Scan for the cell matching the given text and deliver its [x, y] coordinate at center. 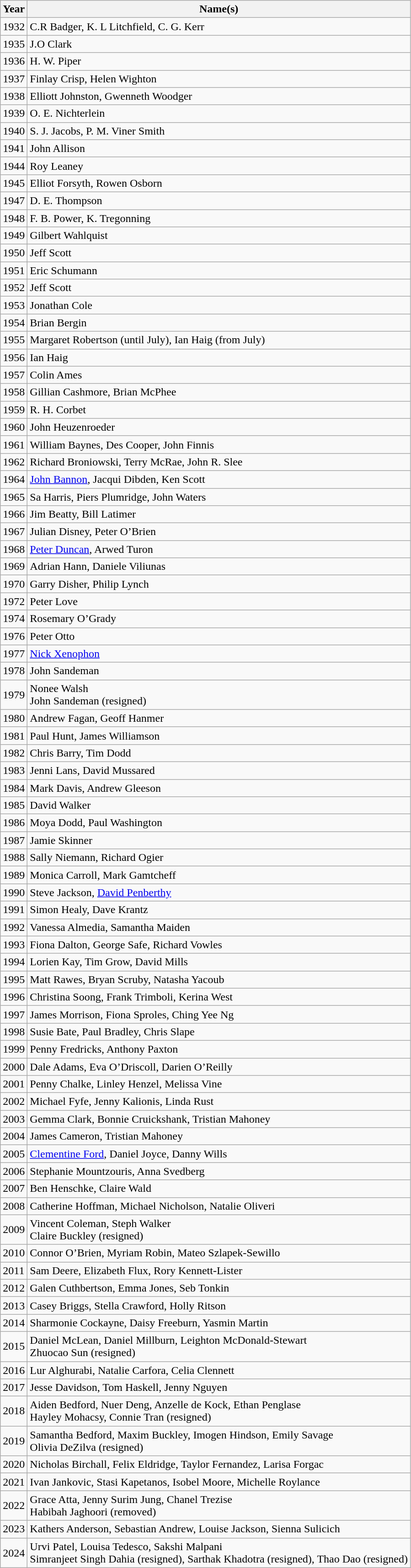
Peter Duncan, Arwed Turon [219, 549]
Simon Healy, Dave Krantz [219, 910]
Kathers Anderson, Sebastian Andrew, Louise Jackson, Sienna Sulicich [219, 1529]
John Allison [219, 148]
Jenni Lans, David Mussared [219, 770]
Ian Haig [219, 357]
1941 [14, 148]
Gemma Clark, Bonnie Cruickshank, Tristian Mahoney [219, 1119]
1945 [14, 183]
1961 [14, 444]
2009 [14, 1229]
Nicholas Birchall, Felix Eldridge, Taylor Fernandez, Larisa Forgac [219, 1465]
Urvi Patel, Louisa Tedesco, Sakshi MalpaniSimranjeet Singh Dahia (resigned), Sarthak Khadotra (resigned), Thao Dao (resigned) [219, 1552]
Year [14, 9]
1985 [14, 806]
1999 [14, 1049]
1958 [14, 392]
1953 [14, 305]
Matt Rawes, Bryan Scruby, Natasha Yacoub [219, 979]
J.O Clark [219, 44]
1970 [14, 584]
Sa Harris, Piers Plumridge, John Waters [219, 497]
1992 [14, 927]
Fiona Dalton, George Safe, Richard Vowles [219, 945]
John Heuzenroeder [219, 427]
Moya Dodd, Paul Washington [219, 823]
Colin Ames [219, 375]
1989 [14, 875]
Julian Disney, Peter O’Brien [219, 532]
Brian Bergin [219, 323]
2023 [14, 1529]
2024 [14, 1552]
Roy Leaney [219, 166]
1981 [14, 735]
Sam Deere, Elizabeth Flux, Rory Kennett-Lister [219, 1271]
Galen Cuthbertson, Emma Jones, Seb Tonkin [219, 1288]
2019 [14, 1441]
H. W. Piper [219, 61]
Daniel McLean, Daniel Millburn, Leighton McDonald-StewartZhuocao Sun (resigned) [219, 1346]
James Morrison, Fiona Sproles, Ching Yee Ng [219, 1014]
1974 [14, 619]
Elliot Forsyth, Rowen Osborn [219, 183]
Lorien Kay, Tim Grow, David Mills [219, 962]
2012 [14, 1288]
2013 [14, 1305]
Jesse Davidson, Tom Haskell, Jenny Nguyen [219, 1388]
1936 [14, 61]
1956 [14, 357]
Sally Niemann, Richard Ogier [219, 858]
R. H. Corbet [219, 410]
Steve Jackson, David Penberthy [219, 892]
2017 [14, 1388]
1972 [14, 601]
2020 [14, 1465]
O. E. Nichterlein [219, 114]
2007 [14, 1189]
Ben Henschke, Claire Wald [219, 1189]
Paul Hunt, James Williamson [219, 735]
Clementine Ford, Daniel Joyce, Danny Wills [219, 1154]
2016 [14, 1370]
1950 [14, 253]
2011 [14, 1271]
1935 [14, 44]
1996 [14, 997]
Ivan Jankovic, Stasi Kapetanos, Isobel Moore, Michelle Roylance [219, 1482]
2002 [14, 1102]
Rosemary O’Grady [219, 619]
1998 [14, 1032]
1968 [14, 549]
David Walker [219, 806]
1949 [14, 236]
2004 [14, 1136]
2022 [14, 1506]
Finlay Crisp, Helen Wighton [219, 79]
1991 [14, 910]
1937 [14, 79]
1978 [14, 671]
1964 [14, 479]
Stephanie Mountzouris, Anna Svedberg [219, 1171]
C.R Badger, K. L Litchfield, C. G. Kerr [219, 27]
John Bannon, Jacqui Dibden, Ken Scott [219, 479]
1932 [14, 27]
Nick Xenophon [219, 654]
S. J. Jacobs, P. M. Viner Smith [219, 131]
Andrew Fagan, Geoff Hanmer [219, 718]
1955 [14, 340]
2018 [14, 1411]
Jonathan Cole [219, 305]
2006 [14, 1171]
Vincent Coleman, Steph WalkerClaire Buckley (resigned) [219, 1229]
1982 [14, 753]
1993 [14, 945]
Eric Schumann [219, 270]
1969 [14, 567]
1960 [14, 427]
1983 [14, 770]
1987 [14, 840]
Sharmonie Cockayne, Daisy Freeburn, Yasmin Martin [219, 1323]
2001 [14, 1084]
Gilbert Wahlquist [219, 236]
1951 [14, 270]
2014 [14, 1323]
1948 [14, 218]
1966 [14, 514]
Vanessa Almedia, Samantha Maiden [219, 927]
Name(s) [219, 9]
D. E. Thompson [219, 200]
1995 [14, 979]
Margaret Robertson (until July), Ian Haig (from July) [219, 340]
1952 [14, 288]
1967 [14, 532]
Peter Otto [219, 636]
Jim Beatty, Bill Latimer [219, 514]
Lur Alghurabi, Natalie Carfora, Celia Clennett [219, 1370]
2010 [14, 1253]
1988 [14, 858]
1939 [14, 114]
Chris Barry, Tim Dodd [219, 753]
1938 [14, 96]
1954 [14, 323]
1944 [14, 166]
Gillian Cashmore, Brian McPhee [219, 392]
Mark Davis, Andrew Gleeson [219, 788]
Peter Love [219, 601]
1997 [14, 1014]
1965 [14, 497]
1979 [14, 695]
1990 [14, 892]
Richard Broniowski, Terry McRae, John R. Slee [219, 462]
Christina Soong, Frank Trimboli, Kerina West [219, 997]
Nonee WalshJohn Sandeman (resigned) [219, 695]
1980 [14, 718]
2003 [14, 1119]
Jamie Skinner [219, 840]
Aiden Bedford, Nuer Deng, Anzelle de Kock, Ethan PenglaseHayley Mohacsy, Connie Tran (resigned) [219, 1411]
2008 [14, 1206]
1977 [14, 654]
Adrian Hann, Daniele Viliunas [219, 567]
1947 [14, 200]
Grace Atta, Jenny Surim Jung, Chanel TreziseHabibah Jaghoori (removed) [219, 1506]
1984 [14, 788]
Connor O’Brien, Myriam Robin, Mateo Szlapek-Sewillo [219, 1253]
1959 [14, 410]
1986 [14, 823]
Casey Briggs, Stella Crawford, Holly Ritson [219, 1305]
1962 [14, 462]
Susie Bate, Paul Bradley, Chris Slape [219, 1032]
F. B. Power, K. Tregonning [219, 218]
Dale Adams, Eva O’Driscoll, Darien O’Reilly [219, 1067]
Penny Fredricks, Anthony Paxton [219, 1049]
1994 [14, 962]
2021 [14, 1482]
Michael Fyfe, Jenny Kalionis, Linda Rust [219, 1102]
Elliott Johnston, Gwenneth Woodger [219, 96]
Catherine Hoffman, Michael Nicholson, Natalie Oliveri [219, 1206]
Monica Carroll, Mark Gamtcheff [219, 875]
1940 [14, 131]
Penny Chalke, Linley Henzel, Melissa Vine [219, 1084]
Samantha Bedford, Maxim Buckley, Imogen Hindson, Emily SavageOlivia DeZilva (resigned) [219, 1441]
1976 [14, 636]
Garry Disher, Philip Lynch [219, 584]
James Cameron, Tristian Mahoney [219, 1136]
2000 [14, 1067]
John Sandeman [219, 671]
2005 [14, 1154]
1957 [14, 375]
William Baynes, Des Cooper, John Finnis [219, 444]
2015 [14, 1346]
